Output the [X, Y] coordinate of the center of the cell containing the given text.  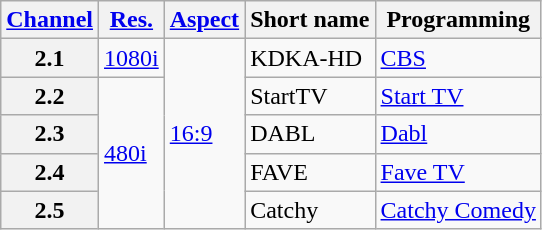
2.1 [50, 58]
Start TV [458, 96]
16:9 [204, 134]
DABL [310, 134]
CBS [458, 58]
Dabl [458, 134]
1080i [132, 58]
2.4 [50, 172]
Catchy Comedy [458, 210]
2.2 [50, 96]
Catchy [310, 210]
StartTV [310, 96]
Res. [132, 20]
Programming [458, 20]
480i [132, 153]
FAVE [310, 172]
Short name [310, 20]
2.5 [50, 210]
Channel [50, 20]
Fave TV [458, 172]
Aspect [204, 20]
KDKA-HD [310, 58]
2.3 [50, 134]
